Pinpoint the cell where the given text exists, returning its [x, y] midpoint coordinate. 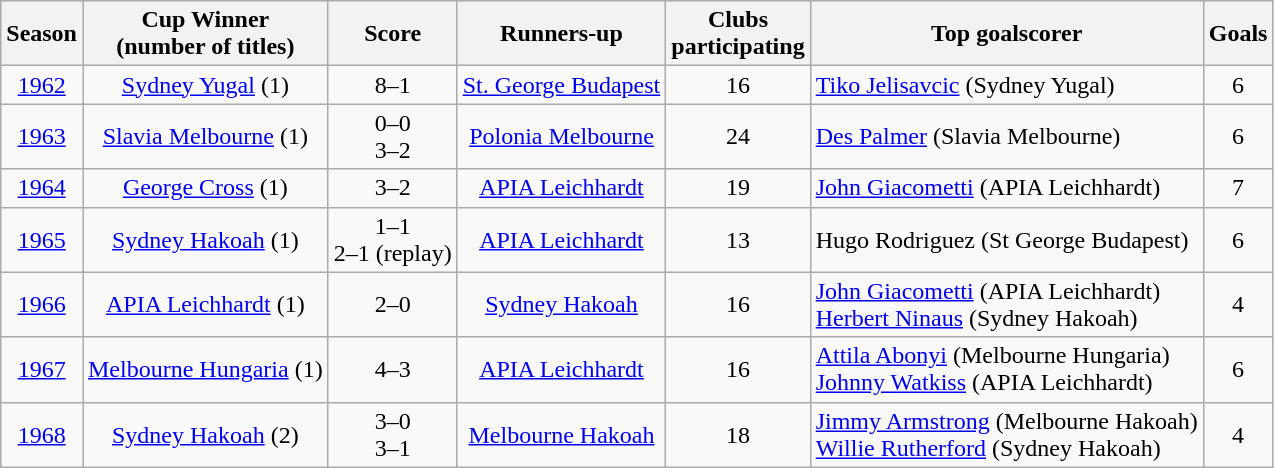
APIA Leichhardt (1) [205, 304]
Hugo Rodriguez (St George Budapest) [1006, 240]
Season [42, 34]
1965 [42, 240]
Melbourne Hungaria (1) [205, 370]
Tiko Jelisavcic (Sydney Yugal) [1006, 85]
4–3 [392, 370]
John Giacometti (APIA Leichhardt) [1006, 188]
St. George Budapest [562, 85]
Sydney Hakoah (2) [205, 434]
8–1 [392, 85]
0–03–2 [392, 136]
1967 [42, 370]
Sydney Hakoah (1) [205, 240]
3–03–1 [392, 434]
1968 [42, 434]
Sydney Yugal (1) [205, 85]
Slavia Melbourne (1) [205, 136]
1963 [42, 136]
Goals [1238, 34]
24 [738, 136]
13 [738, 240]
John Giacometti (APIA Leichhardt) Herbert Ninaus (Sydney Hakoah) [1006, 304]
1966 [42, 304]
Runners-up [562, 34]
George Cross (1) [205, 188]
2–0 [392, 304]
18 [738, 434]
1962 [42, 85]
1–1 2–1 (replay) [392, 240]
19 [738, 188]
Attila Abonyi (Melbourne Hungaria) Johnny Watkiss (APIA Leichhardt) [1006, 370]
3–2 [392, 188]
Des Palmer (Slavia Melbourne) [1006, 136]
Polonia Melbourne [562, 136]
Sydney Hakoah [562, 304]
1964 [42, 188]
Cup Winner(number of titles) [205, 34]
Melbourne Hakoah [562, 434]
Top goalscorer [1006, 34]
Score [392, 34]
Jimmy Armstrong (Melbourne Hakoah) Willie Rutherford (Sydney Hakoah) [1006, 434]
7 [1238, 188]
Clubsparticipating [738, 34]
